Find where the given text appears and provide that cell's center as (X, Y) coordinate. 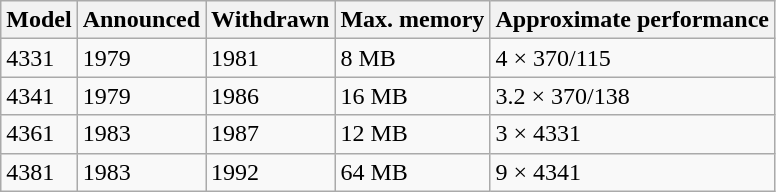
Max. memory (412, 20)
3 × 4331 (632, 134)
4361 (39, 134)
Announced (141, 20)
Model (39, 20)
1992 (270, 172)
4341 (39, 96)
64 MB (412, 172)
3.2 × 370/138 (632, 96)
1986 (270, 96)
1981 (270, 58)
4331 (39, 58)
12 MB (412, 134)
1987 (270, 134)
4 × 370/115 (632, 58)
Withdrawn (270, 20)
4381 (39, 172)
8 MB (412, 58)
9 × 4341 (632, 172)
Approximate performance (632, 20)
16 MB (412, 96)
